Output the (X, Y) coordinate of the center of the cell containing the given text.  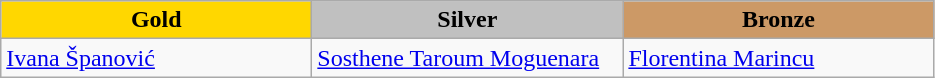
Silver (468, 20)
Gold (156, 20)
Ivana Španović (156, 58)
Sosthene Taroum Moguenara (468, 58)
Bronze (778, 20)
Florentina Marincu (778, 58)
